From the cell containing the given text, extract its center point as [X, Y] coordinate. 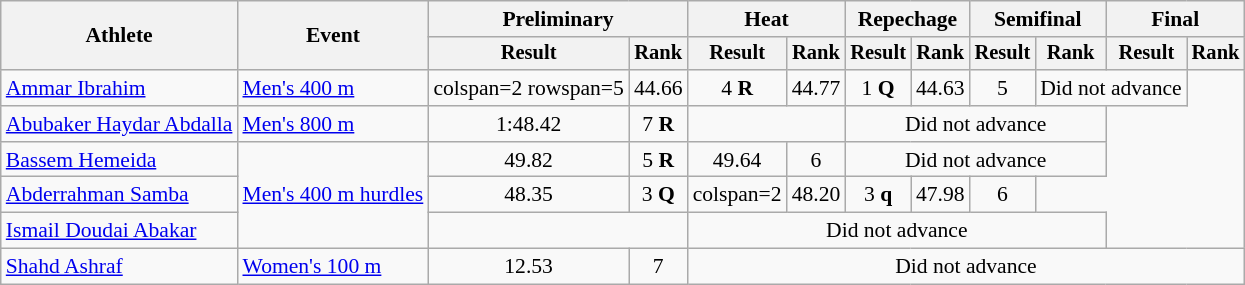
Abderrahman Samba [120, 195]
49.64 [738, 160]
Women's 100 m [332, 267]
Preliminary [558, 19]
3 q [878, 195]
Men's 800 m [332, 124]
44.77 [816, 88]
Shahd Ashraf [120, 267]
Ismail Doudai Abakar [120, 231]
5 R [658, 160]
44.66 [658, 88]
Abubaker Haydar Abdalla [120, 124]
Repechage [907, 19]
Men's 400 m hurdles [332, 196]
Final [1175, 19]
1:48.42 [528, 124]
colspan=2 rowspan=5 [528, 88]
7 R [658, 124]
48.20 [816, 195]
1 Q [878, 88]
49.82 [528, 160]
Ammar Ibrahim [120, 88]
Event [332, 36]
Men's 400 m [332, 88]
44.63 [940, 88]
Heat [767, 19]
4 R [738, 88]
12.53 [528, 267]
48.35 [528, 195]
Athlete [120, 36]
Semifinal [1038, 19]
Bassem Hemeida [120, 160]
7 [658, 267]
colspan=2 [738, 195]
5 [1003, 88]
3 Q [658, 195]
47.98 [940, 195]
